Return [X, Y] of the center of cell containing provided text 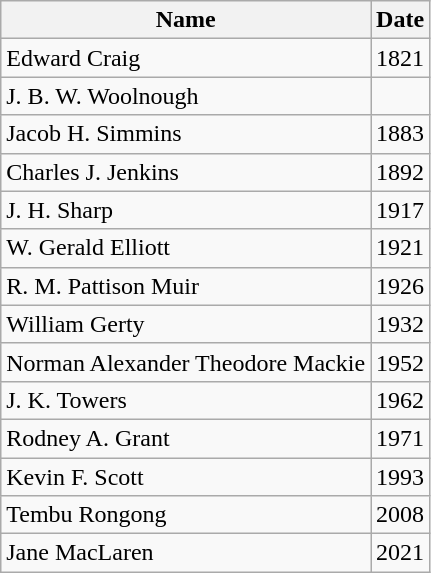
J. K. Towers [186, 400]
Edward Craig [186, 58]
J. H. Sharp [186, 210]
Charles J. Jenkins [186, 172]
1917 [400, 210]
Kevin F. Scott [186, 477]
1962 [400, 400]
1932 [400, 324]
1952 [400, 362]
1993 [400, 477]
J. B. W. Woolnough [186, 96]
1971 [400, 438]
Jacob H. Simmins [186, 134]
Tembu Rongong [186, 515]
2008 [400, 515]
1921 [400, 248]
1883 [400, 134]
Name [186, 20]
1821 [400, 58]
1926 [400, 286]
William Gerty [186, 324]
Rodney A. Grant [186, 438]
R. M. Pattison Muir [186, 286]
W. Gerald Elliott [186, 248]
1892 [400, 172]
2021 [400, 553]
Date [400, 20]
Norman Alexander Theodore Mackie [186, 362]
Jane MacLaren [186, 553]
